Return (x, y) of the center of cell containing provided text 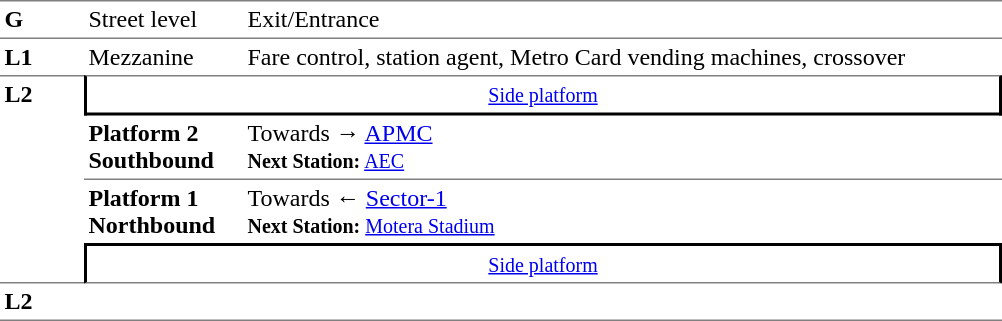
Mezzanine (164, 57)
Towards ← Sector-1Next Station: Motera Stadium (622, 212)
Fare control, station agent, Metro Card vending machines, crossover (622, 57)
L1 (42, 57)
Platform 2Southbound (164, 148)
Platform 1Northbound (164, 212)
Towards → APMCNext Station: AEC (622, 148)
Street level (164, 20)
G (42, 20)
Exit/Entrance (622, 20)
L2 (42, 179)
